Output the [X, Y] coordinate of the center of the cell containing the given text.  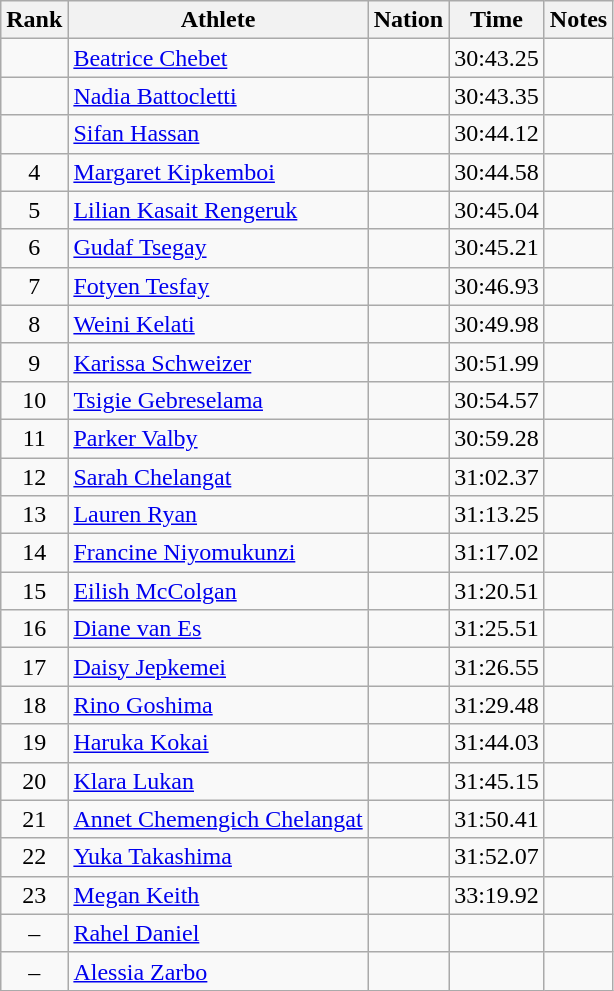
Rahel Daniel [218, 933]
Alessia Zarbo [218, 971]
22 [34, 857]
Beatrice Chebet [218, 58]
8 [34, 324]
21 [34, 819]
Time [497, 20]
Megan Keith [218, 895]
Nadia Battocletti [218, 96]
30:45.04 [497, 210]
31:20.51 [497, 591]
Rank [34, 20]
Annet Chemengich Chelangat [218, 819]
Margaret Kipkemboi [218, 172]
17 [34, 667]
31:25.51 [497, 629]
30:43.25 [497, 58]
Yuka Takashima [218, 857]
15 [34, 591]
30:59.28 [497, 438]
31:29.48 [497, 705]
23 [34, 895]
13 [34, 515]
Sifan Hassan [218, 134]
Klara Lukan [218, 781]
Fotyen Tesfay [218, 286]
Athlete [218, 20]
31:26.55 [497, 667]
Notes [578, 20]
Lauren Ryan [218, 515]
Sarah Chelangat [218, 477]
31:13.25 [497, 515]
Francine Niyomukunzi [218, 553]
Tsigie Gebreselama [218, 400]
33:19.92 [497, 895]
30:44.58 [497, 172]
30:43.35 [497, 96]
31:02.37 [497, 477]
30:51.99 [497, 362]
Daisy Jepkemei [218, 667]
20 [34, 781]
5 [34, 210]
31:17.02 [497, 553]
Parker Valby [218, 438]
31:50.41 [497, 819]
Lilian Kasait Rengeruk [218, 210]
Eilish McColgan [218, 591]
30:45.21 [497, 248]
4 [34, 172]
16 [34, 629]
6 [34, 248]
Haruka Kokai [218, 743]
12 [34, 477]
30:54.57 [497, 400]
11 [34, 438]
Weini Kelati [218, 324]
9 [34, 362]
7 [34, 286]
14 [34, 553]
Diane van Es [218, 629]
30:49.98 [497, 324]
18 [34, 705]
Gudaf Tsegay [218, 248]
30:46.93 [497, 286]
31:52.07 [497, 857]
Karissa Schweizer [218, 362]
30:44.12 [497, 134]
31:45.15 [497, 781]
31:44.03 [497, 743]
Rino Goshima [218, 705]
10 [34, 400]
Nation [408, 20]
19 [34, 743]
